Output the (X, Y) coordinate of the center of the cell containing the given text.  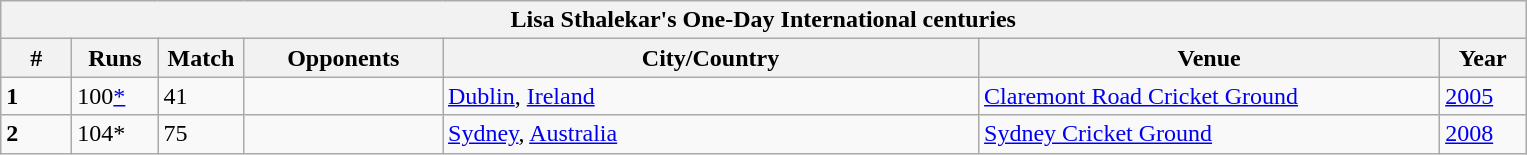
Match (201, 58)
2008 (1483, 134)
Lisa Sthalekar's One-Day International centuries (764, 20)
City/Country (710, 58)
Dublin, Ireland (710, 96)
Opponents (344, 58)
Sydney Cricket Ground (1210, 134)
100* (115, 96)
2005 (1483, 96)
# (36, 58)
41 (201, 96)
1 (36, 96)
Runs (115, 58)
Venue (1210, 58)
Claremont Road Cricket Ground (1210, 96)
Sydney, Australia (710, 134)
104* (115, 134)
2 (36, 134)
75 (201, 134)
Year (1483, 58)
